Capture the cell that displays the provided text and extract its (x, y) central coordinate. 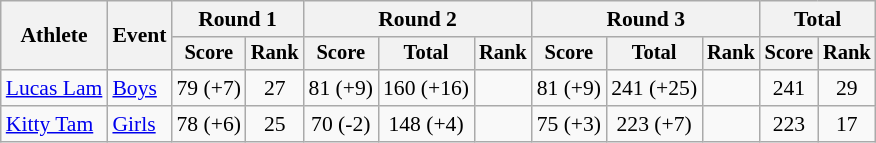
17 (847, 124)
223 (789, 124)
Girls (139, 124)
Lucas Lam (54, 88)
Kitty Tam (54, 124)
Round 1 (237, 19)
75 (+3) (569, 124)
Event (139, 36)
79 (+7) (208, 88)
148 (+4) (426, 124)
29 (847, 88)
70 (-2) (341, 124)
223 (+7) (654, 124)
160 (+16) (426, 88)
Round 3 (646, 19)
Boys (139, 88)
Round 2 (418, 19)
78 (+6) (208, 124)
Athlete (54, 36)
27 (275, 88)
241 (+25) (654, 88)
241 (789, 88)
25 (275, 124)
